Output the [X, Y] coordinate of the center of the cell containing the given text.  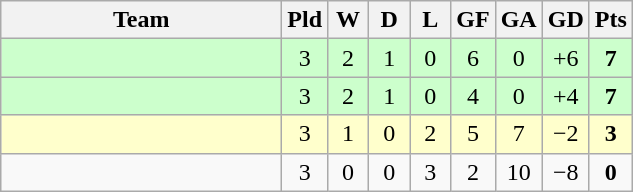
5 [473, 134]
L [430, 20]
+6 [566, 58]
GF [473, 20]
4 [473, 96]
10 [518, 172]
Pld [305, 20]
Pts [610, 20]
−8 [566, 172]
6 [473, 58]
W [348, 20]
D [390, 20]
GA [518, 20]
−2 [566, 134]
GD [566, 20]
Team [142, 20]
+4 [566, 96]
